Search for the cell housing the specified text and yield its (X, Y) center coordinate. 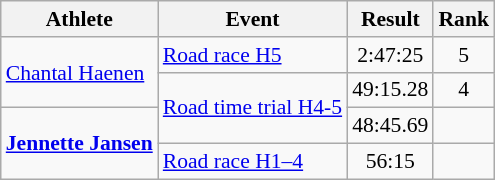
48:45.69 (390, 126)
49:15.28 (390, 90)
Chantal Haenen (80, 72)
Jennette Jansen (80, 144)
Road time trial H4-5 (252, 108)
5 (464, 55)
56:15 (390, 162)
4 (464, 90)
Road race H1–4 (252, 162)
2:47:25 (390, 55)
Road race H5 (252, 55)
Athlete (80, 19)
Event (252, 19)
Rank (464, 19)
Result (390, 19)
